Locate the cell with the specified text and output its [x, y] center coordinate. 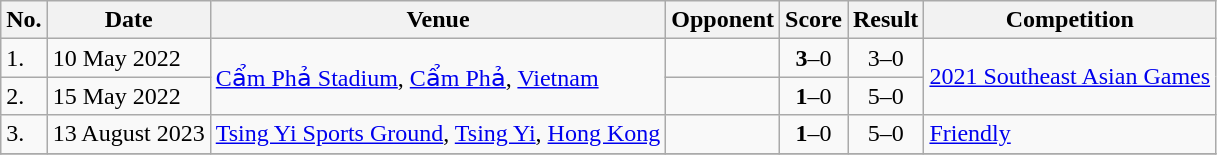
1. [24, 58]
2021 Southeast Asian Games [1070, 77]
Score [814, 20]
3. [24, 134]
Venue [438, 20]
Opponent [723, 20]
Result [886, 20]
Cẩm Phả Stadium, Cẩm Phả, Vietnam [438, 77]
Friendly [1070, 134]
2. [24, 96]
15 May 2022 [128, 96]
13 August 2023 [128, 134]
Tsing Yi Sports Ground, Tsing Yi, Hong Kong [438, 134]
No. [24, 20]
Date [128, 20]
Competition [1070, 20]
10 May 2022 [128, 58]
